For the text-containing cell, return its midpoint in [x, y] coordinate format. 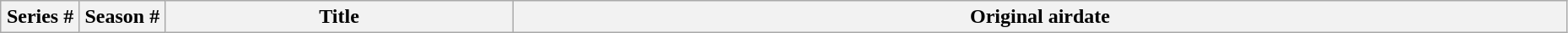
Series # [40, 17]
Season # [121, 17]
Original airdate [1041, 17]
Title [339, 17]
